Pinpoint the cell where the given text exists, returning its (x, y) midpoint coordinate. 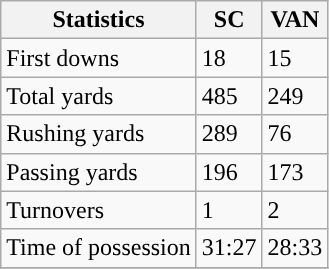
Total yards (99, 96)
31:27 (229, 248)
485 (229, 96)
173 (295, 172)
First downs (99, 58)
76 (295, 134)
Rushing yards (99, 134)
15 (295, 58)
28:33 (295, 248)
18 (229, 58)
Statistics (99, 20)
SC (229, 20)
2 (295, 210)
1 (229, 210)
289 (229, 134)
Turnovers (99, 210)
Passing yards (99, 172)
196 (229, 172)
VAN (295, 20)
249 (295, 96)
Time of possession (99, 248)
